Return the (X, Y) coordinate for the center point of the cell that contains the specified text.  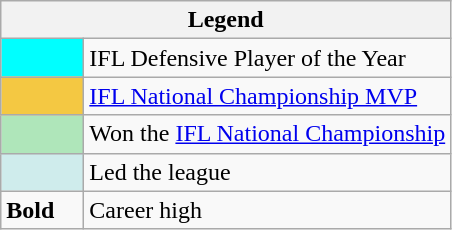
IFL Defensive Player of the Year (268, 58)
Led the league (268, 172)
Won the IFL National Championship (268, 134)
Bold (42, 210)
IFL National Championship MVP (268, 96)
Legend (226, 20)
Career high (268, 210)
